Identify which cell holds the provided text, then report its (x, y) central coordinate. 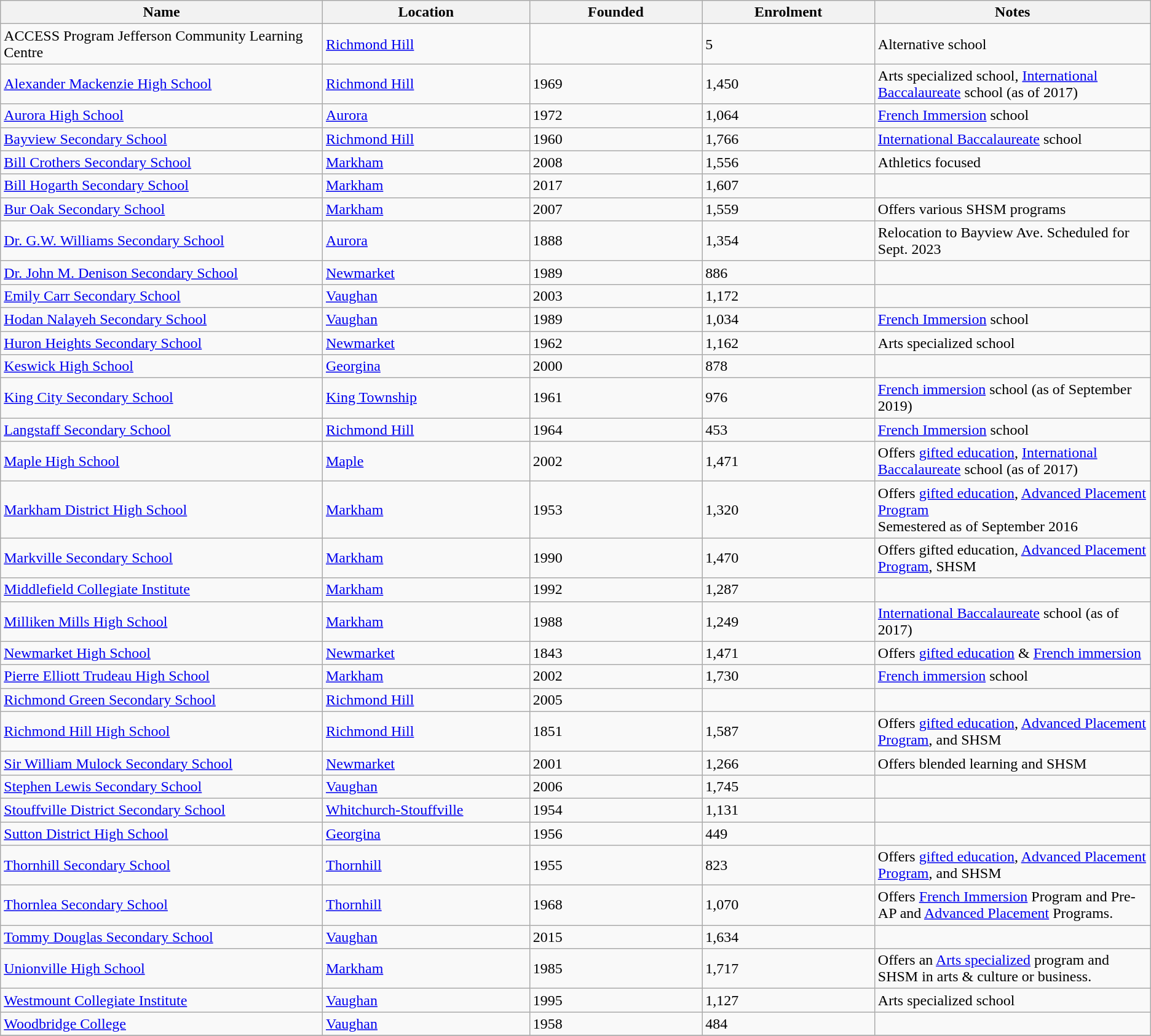
1,320 (788, 510)
1,127 (788, 1000)
2017 (616, 186)
1843 (616, 653)
Alexander Mackenzie High School (162, 84)
1968 (616, 905)
Enrolment (788, 12)
878 (788, 366)
1,249 (788, 621)
1,470 (788, 558)
Bayview Secondary School (162, 139)
Thornlea Secondary School (162, 905)
Athletics focused (1012, 162)
1964 (616, 430)
1955 (616, 866)
1,034 (788, 319)
1958 (616, 1024)
Offers gifted education & French immersion (1012, 653)
Aurora High School (162, 116)
886 (788, 272)
Bur Oak Secondary School (162, 209)
Relocation to Bayview Ave. Scheduled for Sept. 2023 (1012, 241)
Offers French Immersion Program and Pre-AP and Advanced Placement Programs. (1012, 905)
Location (425, 12)
Richmond Hill High School (162, 732)
1,634 (788, 937)
1961 (616, 398)
1,717 (788, 969)
2015 (616, 937)
484 (788, 1024)
1,766 (788, 139)
823 (788, 866)
International Baccalaureate school (1012, 139)
Stouffville District Secondary School (162, 810)
1,266 (788, 763)
Founded (616, 12)
Whitchurch-Stouffville (425, 810)
Stephen Lewis Secondary School (162, 786)
Richmond Green Secondary School (162, 700)
1,607 (788, 186)
Offers gifted education, Advanced Placement Program, SHSM (1012, 558)
Sir William Mulock Secondary School (162, 763)
Sutton District High School (162, 833)
Markham District High School (162, 510)
Unionville High School (162, 969)
453 (788, 430)
2005 (616, 700)
Emily Carr Secondary School (162, 296)
Maple High School (162, 461)
449 (788, 833)
1,559 (788, 209)
1,287 (788, 590)
1,131 (788, 810)
International Baccalaureate school (as of 2017) (1012, 621)
1956 (616, 833)
Name (162, 12)
ACCESS Program Jefferson Community Learning Centre (162, 44)
Maple (425, 461)
1960 (616, 139)
2000 (616, 366)
1954 (616, 810)
Newmarket High School (162, 653)
Markville Secondary School (162, 558)
Offers blended learning and SHSM (1012, 763)
King Township (425, 398)
French immersion school (1012, 676)
French immersion school (as of September 2019) (1012, 398)
5 (788, 44)
Hodan Nalayeh Secondary School (162, 319)
976 (788, 398)
Alternative school (1012, 44)
Notes (1012, 12)
Keswick High School (162, 366)
Dr. G.W. Williams Secondary School (162, 241)
2006 (616, 786)
Bill Hogarth Secondary School (162, 186)
1888 (616, 241)
Arts specialized school, International Baccalaureate school (as of 2017) (1012, 84)
1953 (616, 510)
Milliken Mills High School (162, 621)
Bill Crothers Secondary School (162, 162)
Langstaff Secondary School (162, 430)
1969 (616, 84)
1,450 (788, 84)
2007 (616, 209)
Middlefield Collegiate Institute (162, 590)
1,730 (788, 676)
1,172 (788, 296)
1995 (616, 1000)
Offers an Arts specialized program and SHSM in arts & culture or business. (1012, 969)
1988 (616, 621)
1,070 (788, 905)
1,745 (788, 786)
1,556 (788, 162)
1,587 (788, 732)
Westmount Collegiate Institute (162, 1000)
2003 (616, 296)
1,064 (788, 116)
Thornhill Secondary School (162, 866)
Offers gifted education, Advanced Placement ProgramSemestered as of September 2016 (1012, 510)
1,162 (788, 342)
Dr. John M. Denison Secondary School (162, 272)
1,354 (788, 241)
Woodbridge College (162, 1024)
King City Secondary School (162, 398)
1972 (616, 116)
Pierre Elliott Trudeau High School (162, 676)
2001 (616, 763)
Tommy Douglas Secondary School (162, 937)
1985 (616, 969)
1851 (616, 732)
Offers gifted education, International Baccalaureate school (as of 2017) (1012, 461)
1962 (616, 342)
1990 (616, 558)
2008 (616, 162)
Offers various SHSM programs (1012, 209)
1992 (616, 590)
Huron Heights Secondary School (162, 342)
